Return (x, y) of the center of cell containing provided text 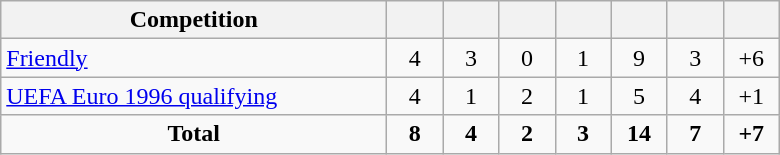
+6 (751, 58)
0 (527, 58)
+7 (751, 134)
7 (695, 134)
Total (194, 134)
Friendly (194, 58)
14 (639, 134)
Competition (194, 20)
UEFA Euro 1996 qualifying (194, 96)
5 (639, 96)
8 (415, 134)
9 (639, 58)
+1 (751, 96)
